Pinpoint the cell where the given text exists, returning its (x, y) midpoint coordinate. 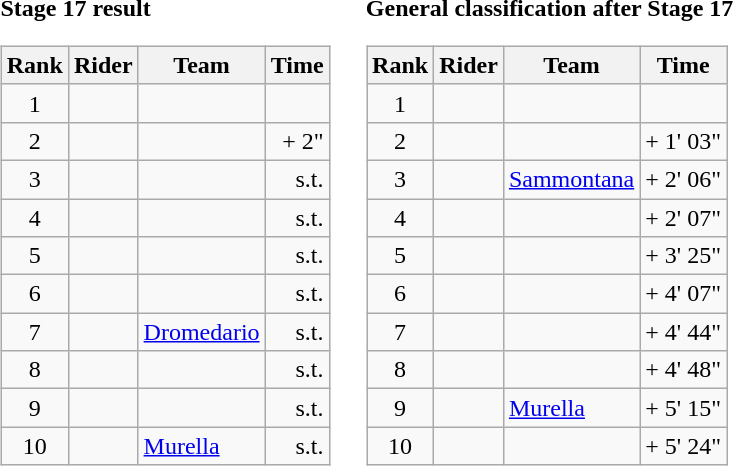
+ 2" (297, 141)
+ 2' 06" (684, 179)
Dromedario (202, 332)
Sammontana (571, 179)
+ 2' 07" (684, 217)
+ 5' 15" (684, 408)
+ 4' 48" (684, 370)
+ 1' 03" (684, 141)
+ 5' 24" (684, 446)
+ 3' 25" (684, 256)
+ 4' 07" (684, 294)
+ 4' 44" (684, 332)
